From the cell containing the given text, extract its center point as [x, y] coordinate. 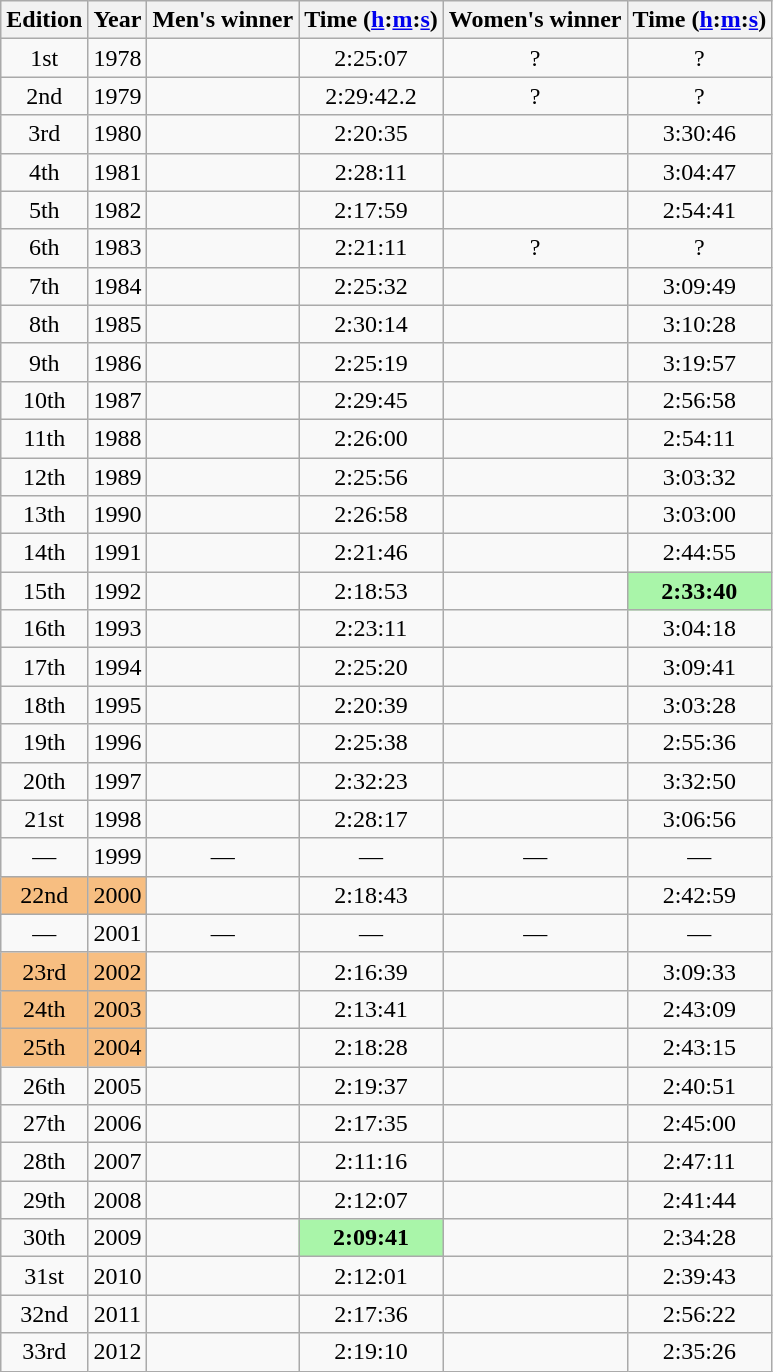
2:54:11 [700, 438]
3:03:32 [700, 477]
2:40:51 [700, 1085]
2:47:11 [700, 1162]
Year [118, 20]
2:17:35 [372, 1124]
24th [44, 1009]
2:55:36 [700, 743]
2:20:39 [372, 705]
1989 [118, 477]
2:54:41 [700, 210]
2:19:10 [372, 1352]
2:28:17 [372, 819]
3:30:46 [700, 134]
26th [44, 1085]
2010 [118, 1276]
2011 [118, 1314]
2006 [118, 1124]
3:03:28 [700, 705]
2:18:28 [372, 1047]
2:16:39 [372, 971]
2:17:36 [372, 1314]
2:25:32 [372, 286]
27th [44, 1124]
2:28:11 [372, 172]
2:21:46 [372, 553]
2:42:59 [700, 895]
2:19:37 [372, 1085]
1993 [118, 629]
2nd [44, 96]
11th [44, 438]
4th [44, 172]
30th [44, 1238]
2:44:55 [700, 553]
2:12:07 [372, 1200]
1996 [118, 743]
Men's winner [223, 20]
3:19:57 [700, 362]
2:25:56 [372, 477]
23rd [44, 971]
3:04:18 [700, 629]
3:03:00 [700, 515]
1980 [118, 134]
2:29:45 [372, 400]
1979 [118, 96]
12th [44, 477]
1988 [118, 438]
1978 [118, 58]
2:56:22 [700, 1314]
14th [44, 553]
2:33:40 [700, 591]
1994 [118, 667]
1999 [118, 857]
25th [44, 1047]
2:26:00 [372, 438]
2:23:11 [372, 629]
1992 [118, 591]
2012 [118, 1352]
2009 [118, 1238]
1990 [118, 515]
2:13:41 [372, 1009]
6th [44, 248]
1st [44, 58]
15th [44, 591]
3:09:49 [700, 286]
33rd [44, 1352]
2001 [118, 933]
2:34:28 [700, 1238]
29th [44, 1200]
3:10:28 [700, 324]
28th [44, 1162]
2:18:53 [372, 591]
2:30:14 [372, 324]
2:56:58 [700, 400]
1998 [118, 819]
2000 [118, 895]
3:06:56 [700, 819]
13th [44, 515]
9th [44, 362]
19th [44, 743]
2:25:20 [372, 667]
1985 [118, 324]
2:09:41 [372, 1238]
2:18:43 [372, 895]
10th [44, 400]
2:12:01 [372, 1276]
1983 [118, 248]
2004 [118, 1047]
2:26:58 [372, 515]
22nd [44, 895]
2:17:59 [372, 210]
1995 [118, 705]
3:09:33 [700, 971]
2:45:00 [700, 1124]
2:20:35 [372, 134]
2007 [118, 1162]
2002 [118, 971]
1991 [118, 553]
21st [44, 819]
2:21:11 [372, 248]
2:11:16 [372, 1162]
2003 [118, 1009]
2:41:44 [700, 1200]
2:32:23 [372, 781]
3:04:47 [700, 172]
20th [44, 781]
2:25:07 [372, 58]
2008 [118, 1200]
2:43:15 [700, 1047]
3:09:41 [700, 667]
2:29:42.2 [372, 96]
1997 [118, 781]
Edition [44, 20]
2:25:19 [372, 362]
2005 [118, 1085]
1986 [118, 362]
3rd [44, 134]
1987 [118, 400]
16th [44, 629]
2:25:38 [372, 743]
Women's winner [535, 20]
5th [44, 210]
3:32:50 [700, 781]
1982 [118, 210]
2:35:26 [700, 1352]
8th [44, 324]
17th [44, 667]
32nd [44, 1314]
18th [44, 705]
7th [44, 286]
31st [44, 1276]
2:43:09 [700, 1009]
2:39:43 [700, 1276]
1984 [118, 286]
1981 [118, 172]
